Determine the (X, Y) coordinate at the center of the cell enclosing the given text.  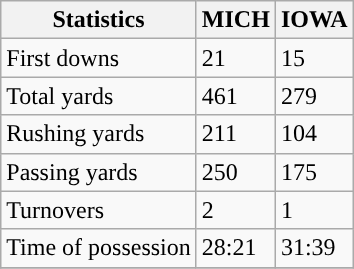
MICH (236, 20)
15 (314, 58)
Turnovers (99, 210)
461 (236, 96)
211 (236, 134)
IOWA (314, 20)
31:39 (314, 248)
Time of possession (99, 248)
Statistics (99, 20)
1 (314, 210)
Rushing yards (99, 134)
104 (314, 134)
28:21 (236, 248)
279 (314, 96)
Total yards (99, 96)
21 (236, 58)
175 (314, 172)
Passing yards (99, 172)
2 (236, 210)
250 (236, 172)
First downs (99, 58)
